Scan for the cell matching the given text and deliver its (x, y) coordinate at center. 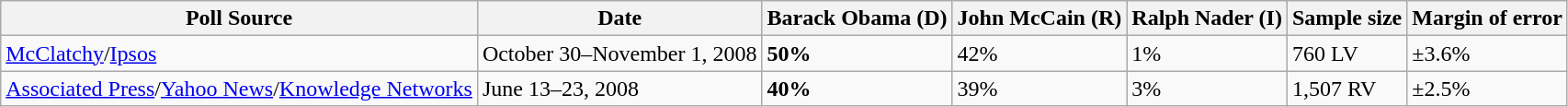
McClatchy/Ipsos (239, 53)
Ralph Nader (I) (1208, 18)
±3.6% (1487, 53)
Associated Press/Yahoo News/Knowledge Networks (239, 89)
June 13–23, 2008 (619, 89)
3% (1208, 89)
760 LV (1346, 53)
Sample size (1346, 18)
50% (857, 53)
Barack Obama (D) (857, 18)
39% (1040, 89)
Margin of error (1487, 18)
Date (619, 18)
Poll Source (239, 18)
42% (1040, 53)
October 30–November 1, 2008 (619, 53)
John McCain (R) (1040, 18)
1,507 RV (1346, 89)
40% (857, 89)
±2.5% (1487, 89)
1% (1208, 53)
